Capture the cell that displays the provided text and extract its (X, Y) central coordinate. 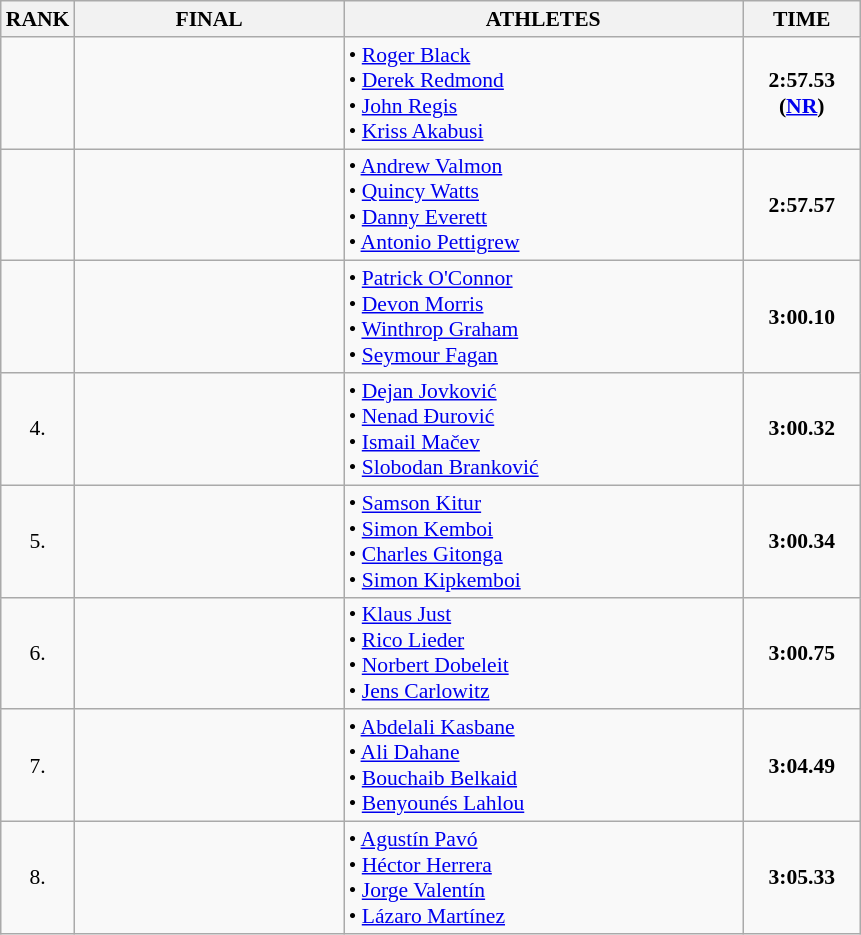
5. (38, 541)
8. (38, 878)
3:00.32 (802, 429)
• Patrick O'Connor• Devon Morris• Winthrop Graham• Seymour Fagan (544, 317)
• Klaus Just• Rico Lieder• Norbert Dobeleit• Jens Carlowitz (544, 653)
3:00.75 (802, 653)
FINAL (208, 19)
3:00.10 (802, 317)
3:05.33 (802, 878)
TIME (802, 19)
• Andrew Valmon• Quincy Watts• Danny Everett• Antonio Pettigrew (544, 205)
3:00.34 (802, 541)
2:57.57 (802, 205)
• Agustín Pavó• Héctor Herrera• Jorge Valentín• Lázaro Martínez (544, 878)
2:57.53 (NR) (802, 93)
4. (38, 429)
6. (38, 653)
• Samson Kitur• Simon Kemboi• Charles Gitonga• Simon Kipkemboi (544, 541)
7. (38, 766)
ATHLETES (544, 19)
3:04.49 (802, 766)
• Dejan Jovković• Nenad Đurović• Ismail Mačev• Slobodan Branković (544, 429)
• Abdelali Kasbane• Ali Dahane• Bouchaib Belkaid• Benyounés Lahlou (544, 766)
RANK (38, 19)
• Roger Black• Derek Redmond• John Regis• Kriss Akabusi (544, 93)
